For the text-containing cell, return its midpoint in (X, Y) coordinate format. 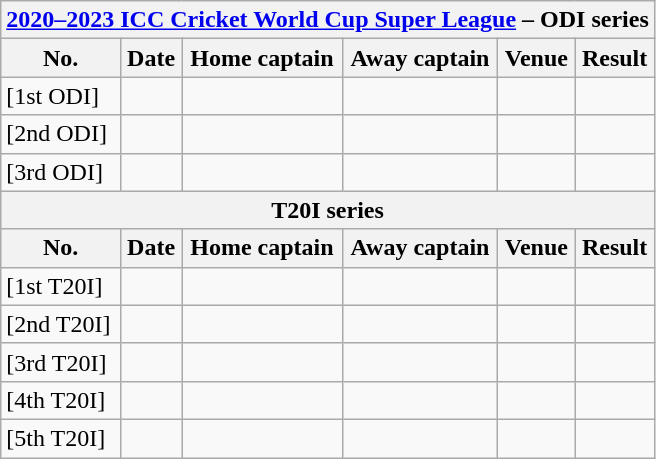
[2nd T20I] (61, 324)
[3rd T20I] (61, 362)
[5th T20I] (61, 438)
2020–2023 ICC Cricket World Cup Super League – ODI series (328, 20)
[1st ODI] (61, 96)
[1st T20I] (61, 286)
T20I series (328, 210)
[2nd ODI] (61, 134)
[4th T20I] (61, 400)
[3rd ODI] (61, 172)
